Identify which cell holds the provided text, then report its [X, Y] central coordinate. 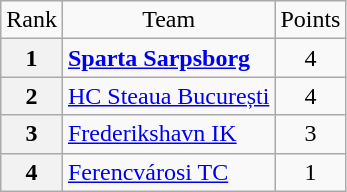
2 [32, 96]
Ferencvárosi TC [168, 172]
HC Steaua București [168, 96]
Rank [32, 20]
Team [168, 20]
Frederikshavn IK [168, 134]
Sparta Sarpsborg [168, 58]
Points [310, 20]
